Locate the cell with the specified text and output its (X, Y) center coordinate. 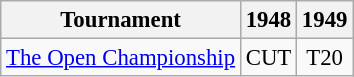
1948 (268, 20)
1949 (325, 20)
T20 (325, 58)
Tournament (121, 20)
The Open Championship (121, 58)
CUT (268, 58)
